Identify which cell holds the provided text, then report its (X, Y) central coordinate. 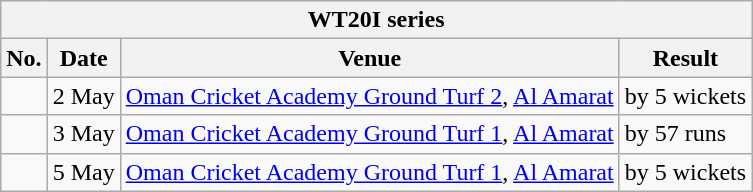
by 57 runs (685, 134)
Date (84, 58)
WT20I series (376, 20)
Venue (370, 58)
2 May (84, 96)
3 May (84, 134)
Result (685, 58)
No. (24, 58)
5 May (84, 172)
Oman Cricket Academy Ground Turf 2, Al Amarat (370, 96)
